Return the (x, y) coordinate for the center point of the cell that contains the specified text.  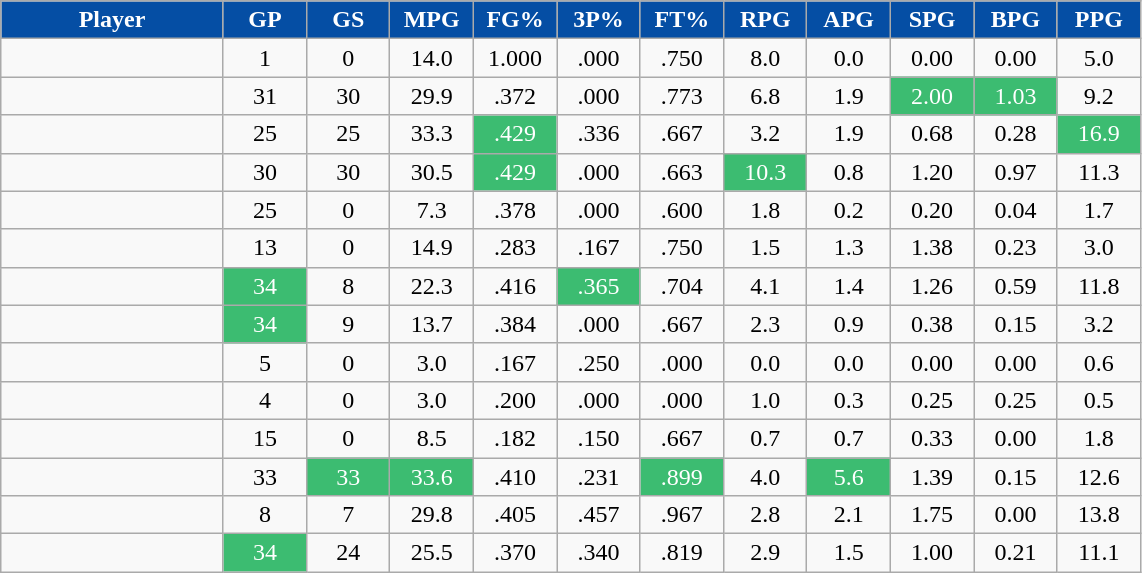
.416 (514, 286)
1.20 (932, 172)
11.1 (1098, 553)
1.75 (932, 515)
3P% (598, 20)
1.000 (514, 58)
.704 (682, 286)
5.6 (848, 477)
.405 (514, 515)
0.9 (848, 324)
2.1 (848, 515)
.340 (598, 553)
MPG (432, 20)
2.3 (766, 324)
2.9 (766, 553)
4.0 (766, 477)
.231 (598, 477)
25.5 (432, 553)
.182 (514, 438)
.457 (598, 515)
SPG (932, 20)
.370 (514, 553)
RPG (766, 20)
1.26 (932, 286)
16.9 (1098, 134)
31 (264, 96)
GS (348, 20)
2.8 (766, 515)
0.68 (932, 134)
14.0 (432, 58)
15 (264, 438)
29.9 (432, 96)
APG (848, 20)
10.3 (766, 172)
13 (264, 248)
BPG (1016, 20)
13.7 (432, 324)
.336 (598, 134)
FT% (682, 20)
.378 (514, 210)
0.38 (932, 324)
.773 (682, 96)
0.59 (1016, 286)
FG% (514, 20)
0.04 (1016, 210)
.899 (682, 477)
1.7 (1098, 210)
2.00 (932, 96)
30.5 (432, 172)
4 (264, 400)
24 (348, 553)
8.0 (766, 58)
1.38 (932, 248)
0.5 (1098, 400)
.819 (682, 553)
0.2 (848, 210)
11.3 (1098, 172)
1.3 (848, 248)
11.8 (1098, 286)
9 (348, 324)
1.0 (766, 400)
33.6 (432, 477)
5.0 (1098, 58)
1 (264, 58)
8.5 (432, 438)
22.3 (432, 286)
0.21 (1016, 553)
0.97 (1016, 172)
0.3 (848, 400)
0.8 (848, 172)
.967 (682, 515)
.283 (514, 248)
PPG (1098, 20)
0.33 (932, 438)
.365 (598, 286)
6.8 (766, 96)
13.8 (1098, 515)
.410 (514, 477)
.663 (682, 172)
0.20 (932, 210)
GP (264, 20)
9.2 (1098, 96)
7.3 (432, 210)
14.9 (432, 248)
Player (112, 20)
4.1 (766, 286)
.372 (514, 96)
7 (348, 515)
.250 (598, 362)
12.6 (1098, 477)
.600 (682, 210)
33.3 (432, 134)
0.28 (1016, 134)
5 (264, 362)
0.23 (1016, 248)
29.8 (432, 515)
1.00 (932, 553)
1.39 (932, 477)
.384 (514, 324)
0.6 (1098, 362)
1.03 (1016, 96)
.150 (598, 438)
.200 (514, 400)
1.4 (848, 286)
